Locate the cell with the specified text and output its (X, Y) center coordinate. 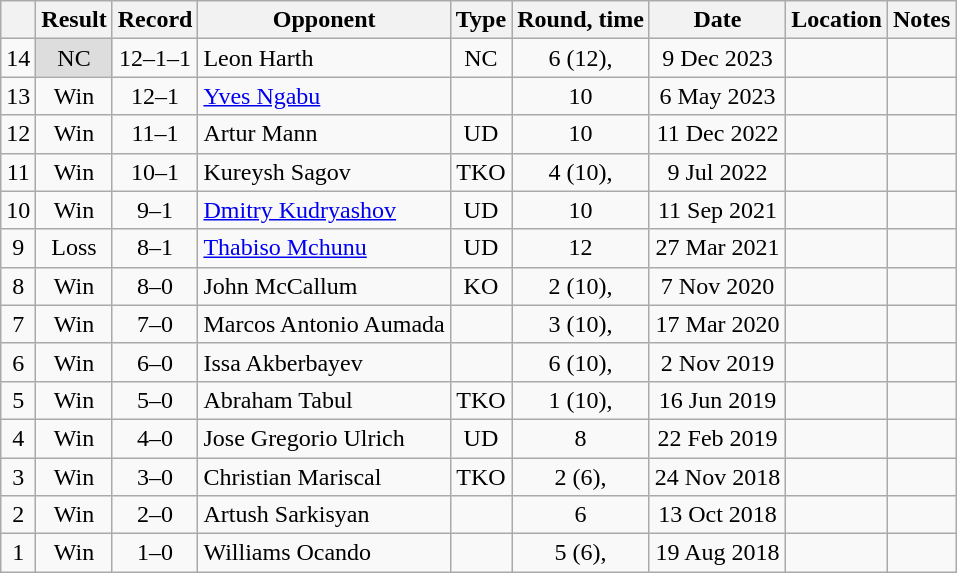
Location (837, 20)
Loss (74, 248)
Leon Harth (324, 58)
Artush Sarkisyan (324, 515)
13 (18, 96)
Result (74, 20)
24 Nov 2018 (717, 477)
9 Dec 2023 (717, 58)
6–0 (155, 362)
Type (480, 20)
Round, time (581, 20)
27 Mar 2021 (717, 248)
2 (18, 515)
14 (18, 58)
3 (10), (581, 324)
12–1–1 (155, 58)
John McCallum (324, 286)
17 Mar 2020 (717, 324)
11 Dec 2022 (717, 134)
Notes (921, 20)
Jose Gregorio Ulrich (324, 438)
1 (10), (581, 400)
7 Nov 2020 (717, 286)
12–1 (155, 96)
Kureysh Sagov (324, 172)
2 (6), (581, 477)
1–0 (155, 553)
9–1 (155, 210)
8–0 (155, 286)
16 Jun 2019 (717, 400)
5 (6), (581, 553)
Opponent (324, 20)
2 Nov 2019 (717, 362)
4–0 (155, 438)
Christian Mariscal (324, 477)
11 (18, 172)
2–0 (155, 515)
19 Aug 2018 (717, 553)
Date (717, 20)
7–0 (155, 324)
11 Sep 2021 (717, 210)
5 (18, 400)
6 (10), (581, 362)
9 (18, 248)
9 Jul 2022 (717, 172)
8–1 (155, 248)
3–0 (155, 477)
1 (18, 553)
6 (12), (581, 58)
Abraham Tabul (324, 400)
Marcos Antonio Aumada (324, 324)
KO (480, 286)
10–1 (155, 172)
2 (10), (581, 286)
13 Oct 2018 (717, 515)
22 Feb 2019 (717, 438)
3 (18, 477)
Record (155, 20)
Yves Ngabu (324, 96)
Issa Akberbayev (324, 362)
4 (10), (581, 172)
Artur Mann (324, 134)
5–0 (155, 400)
Thabiso Mchunu (324, 248)
Dmitry Kudryashov (324, 210)
6 May 2023 (717, 96)
Williams Ocando (324, 553)
4 (18, 438)
7 (18, 324)
11–1 (155, 134)
